Find where the given text appears and provide that cell's center as [X, Y] coordinate. 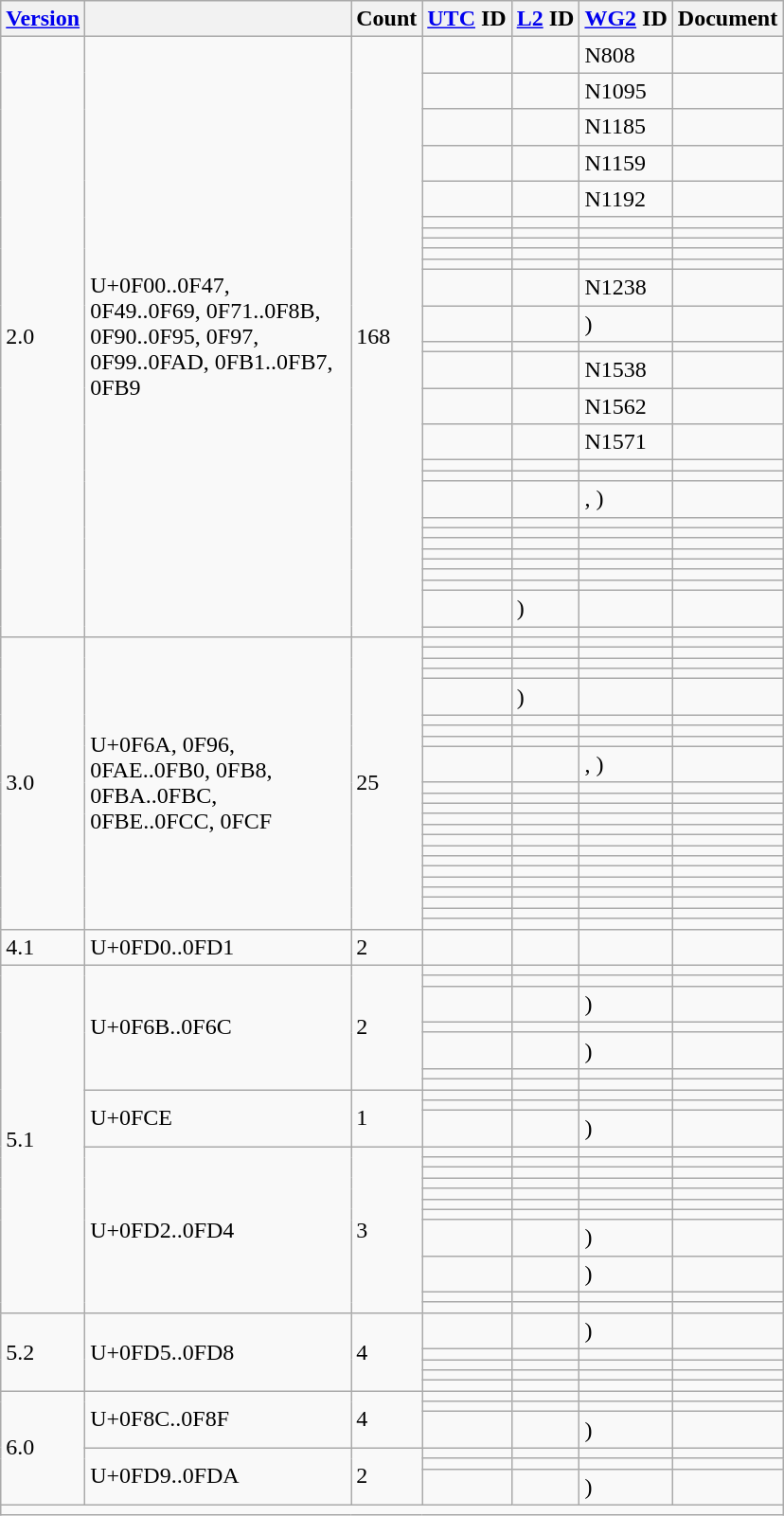
3.0 [44, 783]
N1192 [626, 199]
N1238 [626, 287]
U+0FD5..0FD8 [218, 1351]
N1562 [626, 406]
U+0FD9..0FDA [218, 1476]
UTC ID [467, 19]
168 [386, 337]
U+0F00..0F47, 0F49..0F69, 0F71..0F8B, 0F90..0F95, 0F97, 0F99..0FAD, 0FB1..0FB7, 0FB9 [218, 337]
4.1 [44, 947]
N808 [626, 55]
N1159 [626, 163]
Document [727, 19]
5.2 [44, 1351]
6.0 [44, 1448]
U+0F6B..0F6C [218, 1026]
1 [386, 1117]
Count [386, 19]
25 [386, 783]
3 [386, 1230]
N1095 [626, 91]
5.1 [44, 1138]
N1538 [626, 370]
U+0FCE [218, 1117]
N1571 [626, 442]
U+0F6A, 0F96, 0FAE..0FB0, 0FB8, 0FBA..0FBC, 0FBE..0FCC, 0FCF [218, 783]
2.0 [44, 337]
N1185 [626, 127]
U+0F8C..0F8F [218, 1419]
U+0FD2..0FD4 [218, 1230]
L2 ID [545, 19]
WG2 ID [626, 19]
Version [44, 19]
U+0FD0..0FD1 [218, 947]
